Output the (X, Y) coordinate of the center of the cell containing the given text.  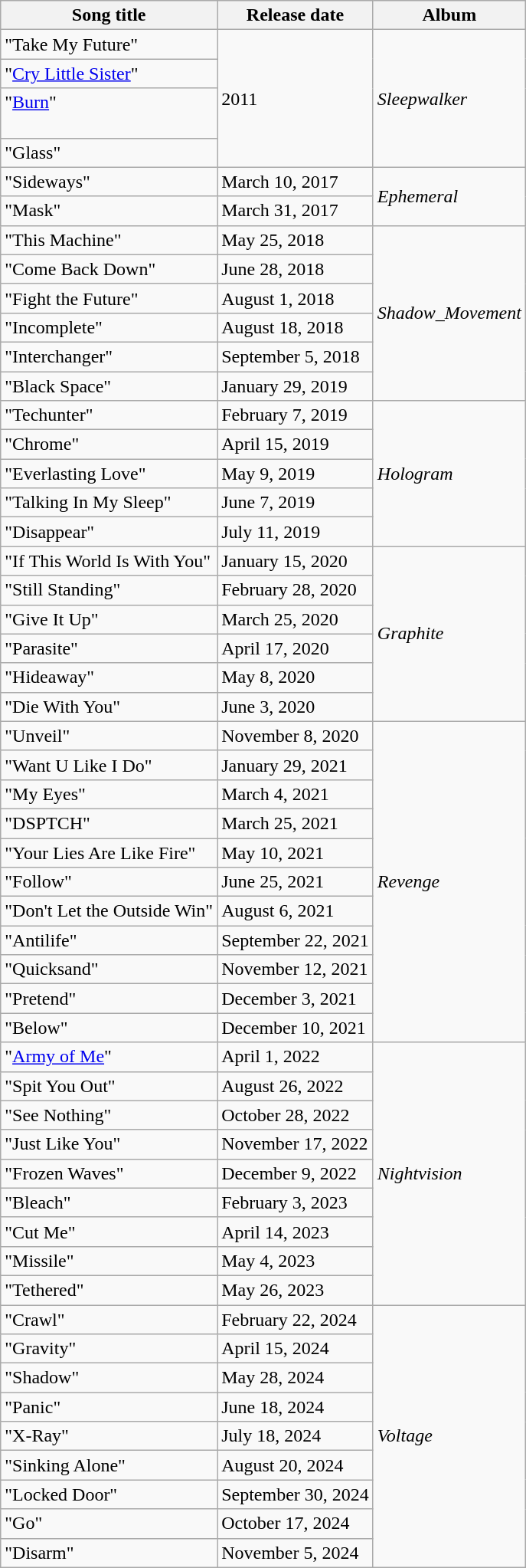
"My Eyes" (109, 794)
June 28, 2018 (296, 269)
"X-Ray" (109, 1436)
March 10, 2017 (296, 182)
"Frozen Waves" (109, 1173)
"Panic" (109, 1407)
June 25, 2021 (296, 882)
November 17, 2022 (296, 1144)
"Quicksand" (109, 969)
April 1, 2022 (296, 1057)
"Cry Little Sister" (109, 74)
"Disappear" (109, 532)
April 15, 2019 (296, 444)
"Fight the Future" (109, 298)
February 22, 2024 (296, 1319)
"Still Standing" (109, 590)
May 4, 2023 (296, 1261)
Graphite (449, 634)
April 15, 2024 (296, 1349)
February 3, 2023 (296, 1202)
Nightvision (449, 1174)
"Sideways" (109, 182)
"Shadow" (109, 1378)
"Follow" (109, 882)
"Sinking Alone" (109, 1465)
October 17, 2024 (296, 1524)
"Black Space" (109, 385)
Sleepwalker (449, 98)
"If This World Is With You" (109, 561)
"Techunter" (109, 415)
June 18, 2024 (296, 1407)
"Mask" (109, 211)
"Locked Door" (109, 1494)
December 10, 2021 (296, 1028)
June 3, 2020 (296, 707)
"Pretend" (109, 999)
April 14, 2023 (296, 1232)
Ephemeral (449, 196)
"Glass" (109, 153)
April 17, 2020 (296, 648)
"Go" (109, 1524)
"Spit You Out" (109, 1086)
"Your Lies Are Like Fire" (109, 853)
"Just Like You" (109, 1144)
May 28, 2024 (296, 1378)
"Hideaway" (109, 677)
July 18, 2024 (296, 1436)
November 8, 2020 (296, 736)
"Cut Me" (109, 1232)
August 26, 2022 (296, 1086)
July 11, 2019 (296, 532)
"Don't Let the Outside Win" (109, 911)
August 20, 2024 (296, 1465)
November 12, 2021 (296, 969)
"Gravity" (109, 1349)
"Interchanger" (109, 356)
May 8, 2020 (296, 677)
December 3, 2021 (296, 999)
May 9, 2019 (296, 474)
Shadow_Movement (449, 313)
January 29, 2021 (296, 765)
May 10, 2021 (296, 853)
Song title (109, 15)
Release date (296, 15)
"This Machine" (109, 240)
March 25, 2020 (296, 619)
"Antilife" (109, 940)
"Below" (109, 1028)
"Missile" (109, 1261)
Revenge (449, 881)
October 28, 2022 (296, 1115)
January 29, 2019 (296, 385)
"Army of Me" (109, 1057)
"Bleach" (109, 1202)
2011 (296, 98)
September 5, 2018 (296, 356)
Album (449, 15)
November 5, 2024 (296, 1553)
Voltage (449, 1436)
May 26, 2023 (296, 1290)
"See Nothing" (109, 1115)
"Die With You" (109, 707)
September 22, 2021 (296, 940)
June 7, 2019 (296, 503)
"Come Back Down" (109, 269)
January 15, 2020 (296, 561)
"Chrome" (109, 444)
"Parasite" (109, 648)
May 25, 2018 (296, 240)
February 7, 2019 (296, 415)
September 30, 2024 (296, 1494)
August 18, 2018 (296, 327)
March 31, 2017 (296, 211)
"DSPTCH" (109, 823)
March 4, 2021 (296, 794)
"Tethered" (109, 1290)
"Incomplete" (109, 327)
December 9, 2022 (296, 1173)
"Burn" (109, 113)
August 6, 2021 (296, 911)
"Unveil" (109, 736)
"Crawl" (109, 1319)
"Everlasting Love" (109, 474)
August 1, 2018 (296, 298)
March 25, 2021 (296, 823)
"Disarm" (109, 1553)
February 28, 2020 (296, 590)
"Take My Future" (109, 44)
"Talking In My Sleep" (109, 503)
"Want U Like I Do" (109, 765)
"Give It Up" (109, 619)
Hologram (449, 474)
